Extract the [x, y] coordinate from the center of the cell holding the provided text.  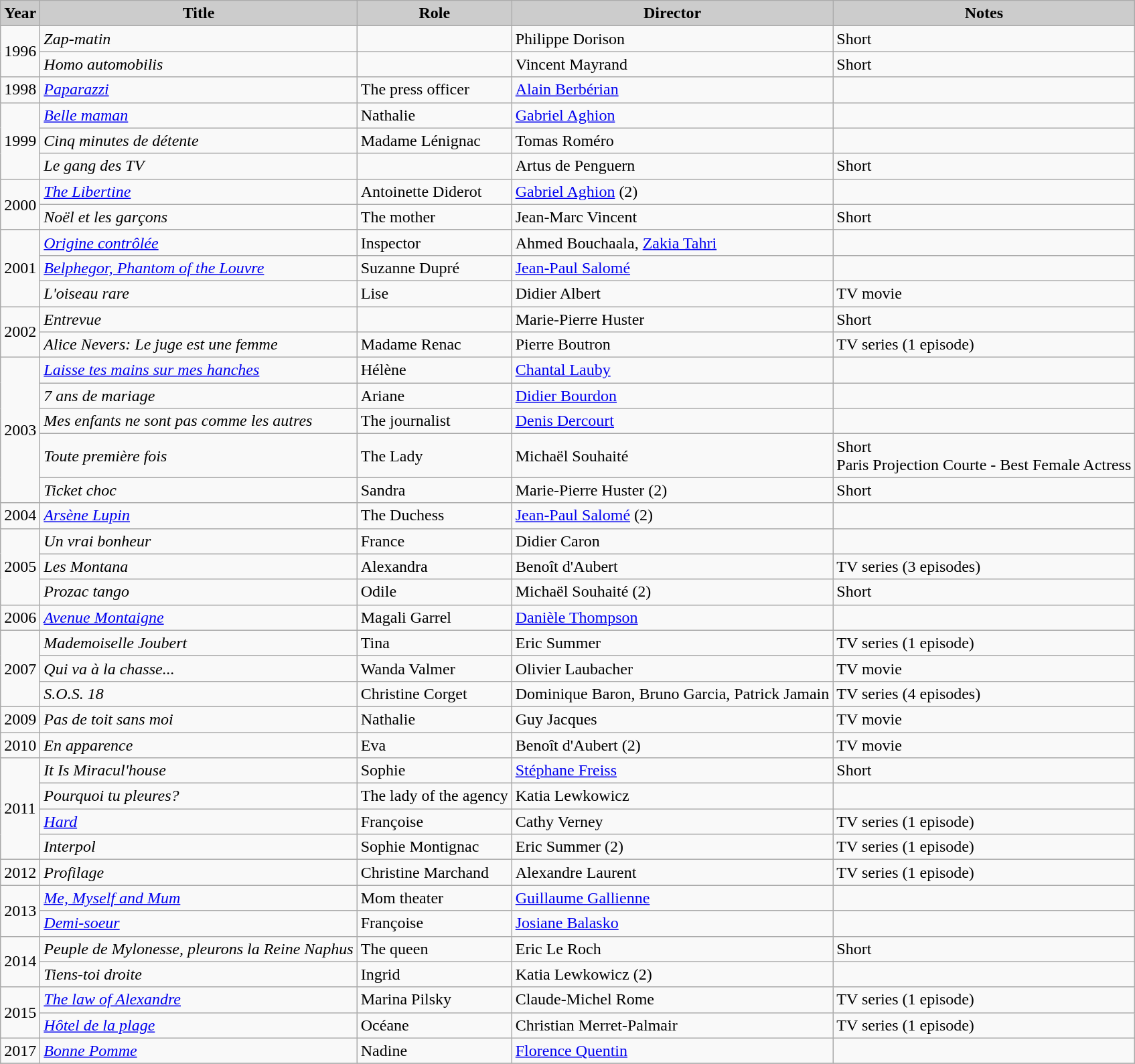
Paparazzi [198, 90]
Eva [434, 745]
Marie-Pierre Huster (2) [672, 490]
Me, Myself and Mum [198, 898]
Zap-matin [198, 39]
Océane [434, 1025]
TV series (3 episodes) [984, 566]
Bonne Pomme [198, 1051]
Arsène Lupin [198, 516]
Ticket choc [198, 490]
Alexandra [434, 566]
En apparence [198, 745]
Title [198, 13]
The journalist [434, 421]
2001 [20, 268]
Katia Lewkowicz (2) [672, 974]
Sophie Montignac [434, 847]
Artus de Penguern [672, 166]
Qui va à la chasse... [198, 668]
Antoinette Diderot [434, 192]
Denis Dercourt [672, 421]
Mom theater [434, 898]
TV series (4 episodes) [984, 694]
2006 [20, 617]
Magali Garrel [434, 617]
2002 [20, 332]
Didier Albert [672, 293]
Nadine [434, 1051]
Homo automobilis [198, 64]
Jean-Marc Vincent [672, 217]
2009 [20, 719]
The Duchess [434, 516]
The press officer [434, 90]
2007 [20, 668]
Florence Quentin [672, 1051]
Director [672, 13]
1999 [20, 141]
Pourquoi tu pleures? [198, 796]
Ahmed Bouchaala, Zakia Tahri [672, 242]
Madame Renac [434, 345]
Cathy Verney [672, 822]
Lise [434, 293]
2011 [20, 809]
France [434, 541]
Didier Caron [672, 541]
Chantal Lauby [672, 370]
2004 [20, 516]
Madame Lénignac [434, 141]
Toute première fois [198, 455]
7 ans de mariage [198, 396]
ShortParis Projection Courte - Best Female Actress [984, 455]
Claude-Michel Rome [672, 1000]
2005 [20, 566]
L'oiseau rare [198, 293]
2012 [20, 872]
Katia Lewkowicz [672, 796]
Un vrai bonheur [198, 541]
Notes [984, 13]
2010 [20, 745]
Profilage [198, 872]
Philippe Dorison [672, 39]
Belle maman [198, 115]
Christian Merret-Palmair [672, 1025]
Benoît d'Aubert (2) [672, 745]
2000 [20, 204]
1998 [20, 90]
The lady of the agency [434, 796]
2014 [20, 962]
Wanda Valmer [434, 668]
Dominique Baron, Bruno Garcia, Patrick Jamain [672, 694]
The mother [434, 217]
Hôtel de la plage [198, 1025]
Mes enfants ne sont pas comme les autres [198, 421]
Benoît d'Aubert [672, 566]
Demi-soeur [198, 923]
Olivier Laubacher [672, 668]
Suzanne Dupré [434, 268]
Noël et les garçons [198, 217]
2015 [20, 1012]
Interpol [198, 847]
2003 [20, 430]
Pierre Boutron [672, 345]
Tomas Roméro [672, 141]
Josiane Balasko [672, 923]
The Lady [434, 455]
Danièle Thompson [672, 617]
Sophie [434, 771]
Jean-Paul Salomé [672, 268]
Belphegor, Phantom of the Louvre [198, 268]
Michaël Souhaité (2) [672, 592]
S.O.S. 18 [198, 694]
Cinq minutes de détente [198, 141]
The queen [434, 949]
Sandra [434, 490]
Pas de toit sans moi [198, 719]
Marie-Pierre Huster [672, 319]
Alice Nevers: Le juge est une femme [198, 345]
Eric Summer (2) [672, 847]
Origine contrôlée [198, 242]
Eric Le Roch [672, 949]
Role [434, 13]
Tiens-toi droite [198, 974]
Eric Summer [672, 643]
Jean-Paul Salomé (2) [672, 516]
Didier Bourdon [672, 396]
2017 [20, 1051]
Vincent Mayrand [672, 64]
2013 [20, 911]
Ariane [434, 396]
Tina [434, 643]
Year [20, 13]
Marina Pilsky [434, 1000]
Entrevue [198, 319]
Prozac tango [198, 592]
Odile [434, 592]
Mademoiselle Joubert [198, 643]
Le gang des TV [198, 166]
It Is Miracul'house [198, 771]
Guillaume Gallienne [672, 898]
Alain Berbérian [672, 90]
Stéphane Freiss [672, 771]
Hard [198, 822]
The law of Alexandre [198, 1000]
Ingrid [434, 974]
Gabriel Aghion (2) [672, 192]
Gabriel Aghion [672, 115]
Michaël Souhaité [672, 455]
Alexandre Laurent [672, 872]
1996 [20, 52]
Christine Marchand [434, 872]
Laisse tes mains sur mes hanches [198, 370]
The Libertine [198, 192]
Peuple de Mylonesse, pleurons la Reine Naphus [198, 949]
Inspector [434, 242]
Guy Jacques [672, 719]
Les Montana [198, 566]
Christine Corget [434, 694]
Hélène [434, 370]
Avenue Montaigne [198, 617]
